Capture the cell that displays the provided text and extract its [X, Y] central coordinate. 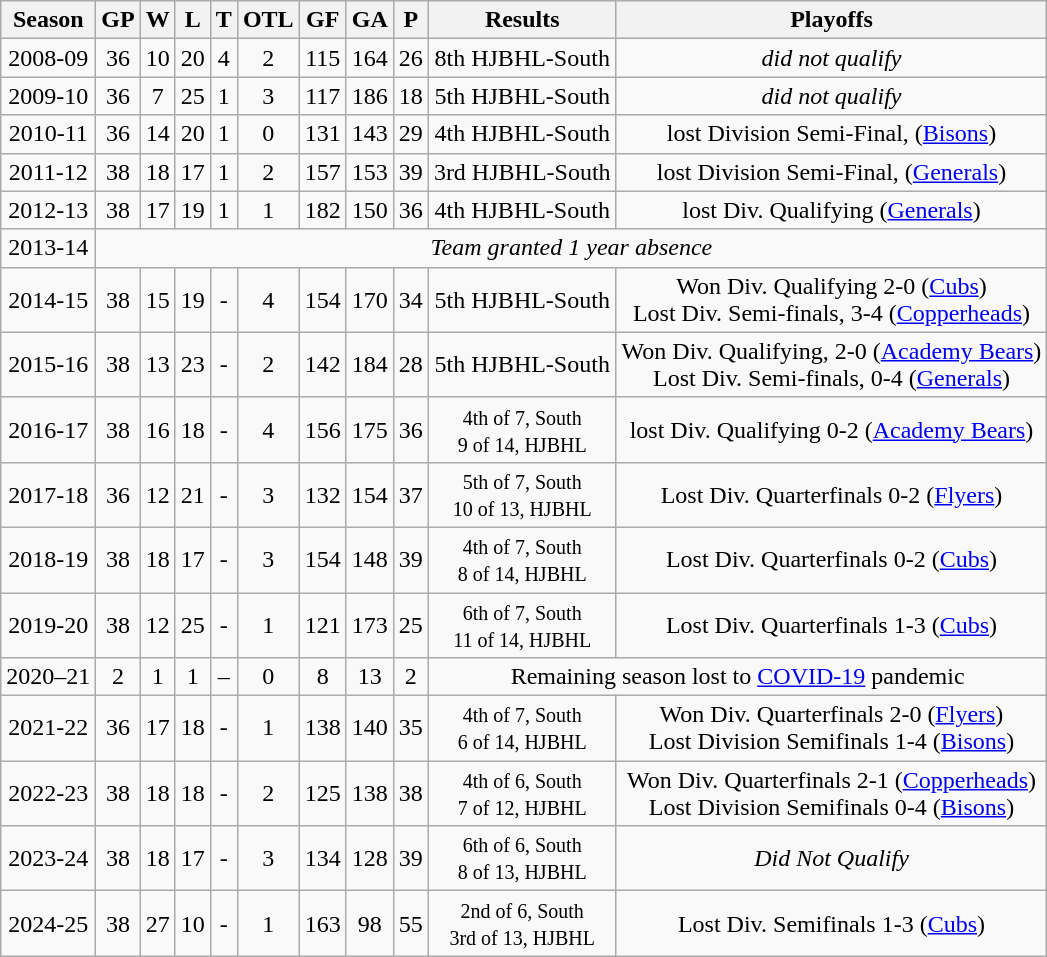
128 [370, 858]
173 [370, 624]
143 [370, 134]
Team granted 1 year absence [572, 248]
4th of 7, South9 of 14, HJBHL [522, 430]
lost Division Semi-Final, (Bisons) [832, 134]
186 [370, 96]
8 [322, 677]
2020–21 [48, 677]
Lost Div. Quarterfinals 0-2 (Flyers) [832, 494]
14 [158, 134]
27 [158, 924]
16 [158, 430]
4th of 7, South8 of 14, HJBHL [522, 560]
2023-24 [48, 858]
2014-15 [48, 300]
2011-12 [48, 172]
156 [322, 430]
121 [322, 624]
OTL [268, 20]
Lost Div. Quarterfinals 1-3 (Cubs) [832, 624]
140 [370, 728]
2015-16 [48, 364]
Season [48, 20]
2024-25 [48, 924]
23 [192, 364]
157 [322, 172]
L [192, 20]
T [224, 20]
6th of 6, South8 of 13, HJBHL [522, 858]
26 [410, 58]
W [158, 20]
Did Not Qualify [832, 858]
– [224, 677]
184 [370, 364]
131 [322, 134]
115 [322, 58]
GF [322, 20]
Lost Div. Semifinals 1-3 (Cubs) [832, 924]
148 [370, 560]
Results [522, 20]
8th HJBHL-South [522, 58]
lost Div. Qualifying 0-2 (Academy Bears) [832, 430]
164 [370, 58]
117 [322, 96]
GA [370, 20]
182 [322, 210]
7 [158, 96]
2016-17 [48, 430]
Won Div. Qualifying 2-0 (Cubs)Lost Div. Semi-finals, 3-4 (Copperheads) [832, 300]
153 [370, 172]
2009-10 [48, 96]
Won Div. Qualifying, 2-0 (Academy Bears)Lost Div. Semi-finals, 0-4 (Generals) [832, 364]
5th of 7, South10 of 13, HJBHL [522, 494]
142 [322, 364]
Playoffs [832, 20]
lost Division Semi-Final, (Generals) [832, 172]
2010-11 [48, 134]
132 [322, 494]
125 [322, 794]
163 [322, 924]
170 [370, 300]
28 [410, 364]
Won Div. Quarterfinals 2-1 (Copperheads)Lost Division Semifinals 0-4 (Bisons) [832, 794]
4th of 6, South7 of 12, HJBHL [522, 794]
98 [370, 924]
21 [192, 494]
P [410, 20]
3rd HJBHL-South [522, 172]
150 [370, 210]
Won Div. Quarterfinals 2-0 (Flyers)Lost Division Semifinals 1-4 (Bisons) [832, 728]
34 [410, 300]
6th of 7, South11 of 14, HJBHL [522, 624]
37 [410, 494]
29 [410, 134]
15 [158, 300]
35 [410, 728]
175 [370, 430]
Lost Div. Quarterfinals 0-2 (Cubs) [832, 560]
2013-14 [48, 248]
2nd of 6, South3rd of 13, HJBHL [522, 924]
2021-22 [48, 728]
2008-09 [48, 58]
2012-13 [48, 210]
lost Div. Qualifying (Generals) [832, 210]
4th of 7, South6 of 14, HJBHL [522, 728]
134 [322, 858]
GP [118, 20]
Remaining season lost to COVID-19 pandemic [738, 677]
2018-19 [48, 560]
2022-23 [48, 794]
2017-18 [48, 494]
55 [410, 924]
2019-20 [48, 624]
